For the text-containing cell, return its midpoint in (x, y) coordinate format. 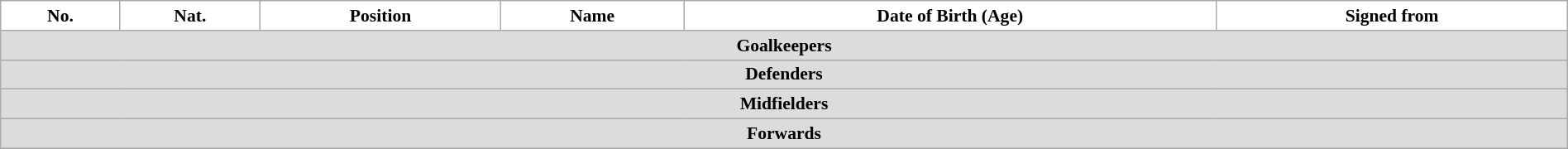
Defenders (784, 74)
Name (592, 16)
Date of Birth (Age) (950, 16)
Signed from (1392, 16)
Nat. (190, 16)
Goalkeepers (784, 46)
Midfielders (784, 104)
Forwards (784, 134)
Position (380, 16)
No. (60, 16)
